Capture the cell that displays the provided text and extract its [x, y] central coordinate. 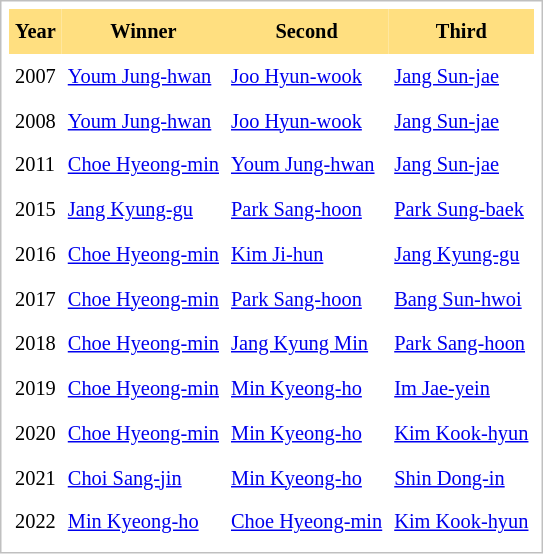
Third [461, 32]
2021 [36, 478]
Shin Dong-in [461, 478]
2020 [36, 434]
Im Jae-yein [461, 388]
2007 [36, 76]
Second [306, 32]
Park Sung-baek [461, 210]
Kim Ji-hun [306, 254]
Winner [144, 32]
2022 [36, 522]
Jang Kyung Min [306, 344]
Bang Sun-hwoi [461, 300]
2008 [36, 120]
2016 [36, 254]
Choi Sang-jin [144, 478]
Year [36, 32]
2018 [36, 344]
2015 [36, 210]
2017 [36, 300]
2019 [36, 388]
2011 [36, 166]
